Search for the cell housing the specified text and yield its [x, y] center coordinate. 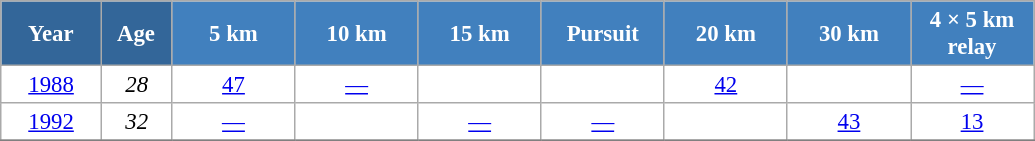
4 × 5 km relay [972, 34]
32 [136, 122]
1992 [52, 122]
10 km [356, 34]
13 [972, 122]
42 [726, 85]
Year [52, 34]
20 km [726, 34]
15 km [480, 34]
30 km [848, 34]
Pursuit [602, 34]
Age [136, 34]
47 [234, 85]
43 [848, 122]
1988 [52, 85]
5 km [234, 34]
28 [136, 85]
